Pinpoint the cell where the given text exists, returning its (X, Y) midpoint coordinate. 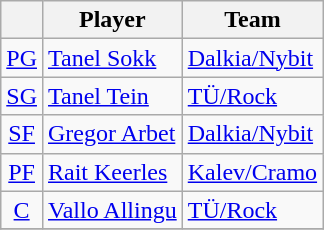
SF (22, 134)
Rait Keerles (112, 172)
Team (252, 20)
Tanel Tein (112, 96)
Gregor Arbet (112, 134)
Tanel Sokk (112, 58)
PF (22, 172)
SG (22, 96)
Kalev/Cramo (252, 172)
Player (112, 20)
C (22, 210)
PG (22, 58)
Vallo Allingu (112, 210)
